Capture the cell that displays the provided text and extract its [x, y] central coordinate. 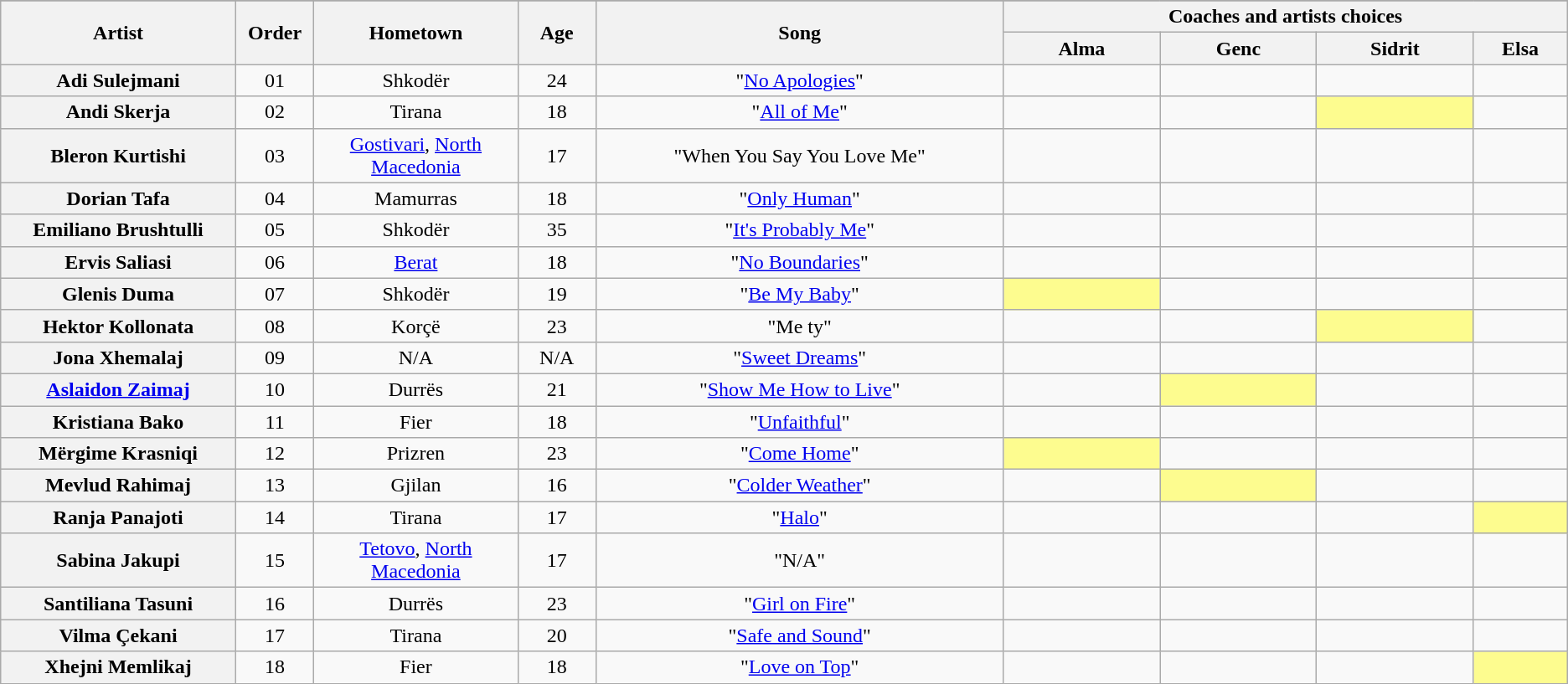
Jona Xhemalaj [119, 357]
04 [275, 198]
Order [275, 33]
13 [275, 486]
Mamurras [415, 198]
15 [275, 561]
Ranja Panajoti [119, 517]
Sidrit [1395, 49]
"No Boundaries" [800, 262]
"No Apologies" [800, 80]
"Be My Baby" [800, 294]
14 [275, 517]
Ervis Saliasi [119, 262]
05 [275, 230]
Hektor Kollonata [119, 326]
24 [557, 80]
"Show Me How to Live" [800, 389]
01 [275, 80]
21 [557, 389]
Tetovo, North Macedonia [415, 561]
Prizren [415, 454]
Sabina Jakupi [119, 561]
"It's Probably Me" [800, 230]
Alma [1082, 49]
19 [557, 294]
"Halo" [800, 517]
"Unfaithful" [800, 421]
Andi Skerja [119, 112]
Berat [415, 262]
Coaches and artists choices [1285, 17]
Dorian Tafa [119, 198]
"Colder Weather" [800, 486]
Gostivari, North Macedonia [415, 156]
02 [275, 112]
Kristiana Bako [119, 421]
"Girl on Fire" [800, 604]
Bleron Kurtishi [119, 156]
03 [275, 156]
Song [800, 33]
Xhejni Memlikaj [119, 667]
"Sweet Dreams" [800, 357]
Mërgime Krasniqi [119, 454]
Vilma Çekani [119, 635]
"Me ty" [800, 326]
20 [557, 635]
Glenis Duma [119, 294]
Artist [119, 33]
"When You Say You Love Me" [800, 156]
"Love on Top" [800, 667]
Age [557, 33]
12 [275, 454]
08 [275, 326]
Gjilan [415, 486]
Santiliana Tasuni [119, 604]
11 [275, 421]
Hometown [415, 33]
Genc [1238, 49]
Emiliano Brushtulli [119, 230]
10 [275, 389]
Mevlud Rahimaj [119, 486]
"Only Human" [800, 198]
06 [275, 262]
07 [275, 294]
Korçë [415, 326]
"Come Home" [800, 454]
Elsa [1520, 49]
Aslaidon Zaimaj [119, 389]
35 [557, 230]
"N/A" [800, 561]
"All of Me" [800, 112]
Adi Sulejmani [119, 80]
"Safe and Sound" [800, 635]
09 [275, 357]
